Scan for the cell matching the given text and deliver its (X, Y) coordinate at center. 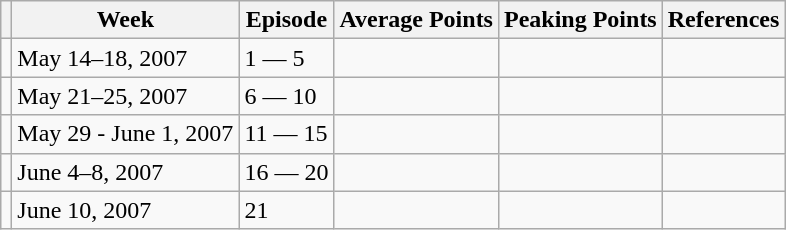
June 4–8, 2007 (126, 172)
References (724, 20)
June 10, 2007 (126, 210)
6 — 10 (286, 96)
Peaking Points (580, 20)
Average Points (416, 20)
Week (126, 20)
21 (286, 210)
Episode (286, 20)
May 21–25, 2007 (126, 96)
11 — 15 (286, 134)
1 — 5 (286, 58)
May 29 - June 1, 2007 (126, 134)
16 — 20 (286, 172)
May 14–18, 2007 (126, 58)
